Find where the given text appears and provide that cell's center as (x, y) coordinate. 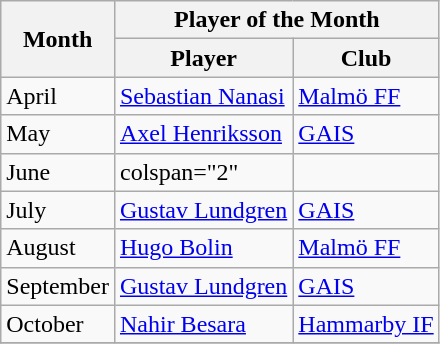
Player (203, 58)
August (58, 248)
July (58, 210)
Axel Henriksson (203, 134)
Player of the Month (276, 20)
May (58, 134)
colspan="2" (203, 172)
Club (366, 58)
September (58, 286)
Sebastian Nanasi (203, 96)
Hugo Bolin (203, 248)
June (58, 172)
Hammarby IF (366, 324)
April (58, 96)
October (58, 324)
Nahir Besara (203, 324)
Month (58, 39)
